Detect which cell encompasses the target text, then output its (X, Y) center coordinate. 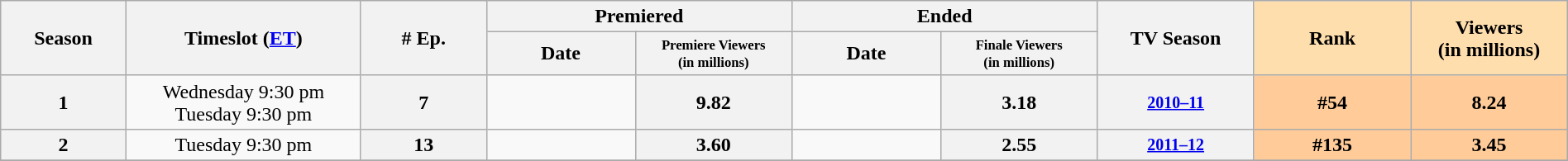
Premiere Viewers(in millions) (713, 54)
2011–12 (1176, 144)
8.24 (1489, 102)
2 (64, 144)
2.55 (1019, 144)
3.60 (713, 144)
TV Season (1176, 38)
Rank (1331, 38)
Finale Viewers(in millions) (1019, 54)
3.45 (1489, 144)
Viewers(in millions) (1489, 38)
1 (64, 102)
9.82 (713, 102)
3.18 (1019, 102)
2010–11 (1176, 102)
Ended (944, 17)
#135 (1331, 144)
Season (64, 38)
13 (423, 144)
Wednesday 9:30 pmTuesday 9:30 pm (243, 102)
Premiered (638, 17)
# Ep. (423, 38)
#54 (1331, 102)
Tuesday 9:30 pm (243, 144)
7 (423, 102)
Timeslot (ET) (243, 38)
